Capture the cell that displays the provided text and extract its [x, y] central coordinate. 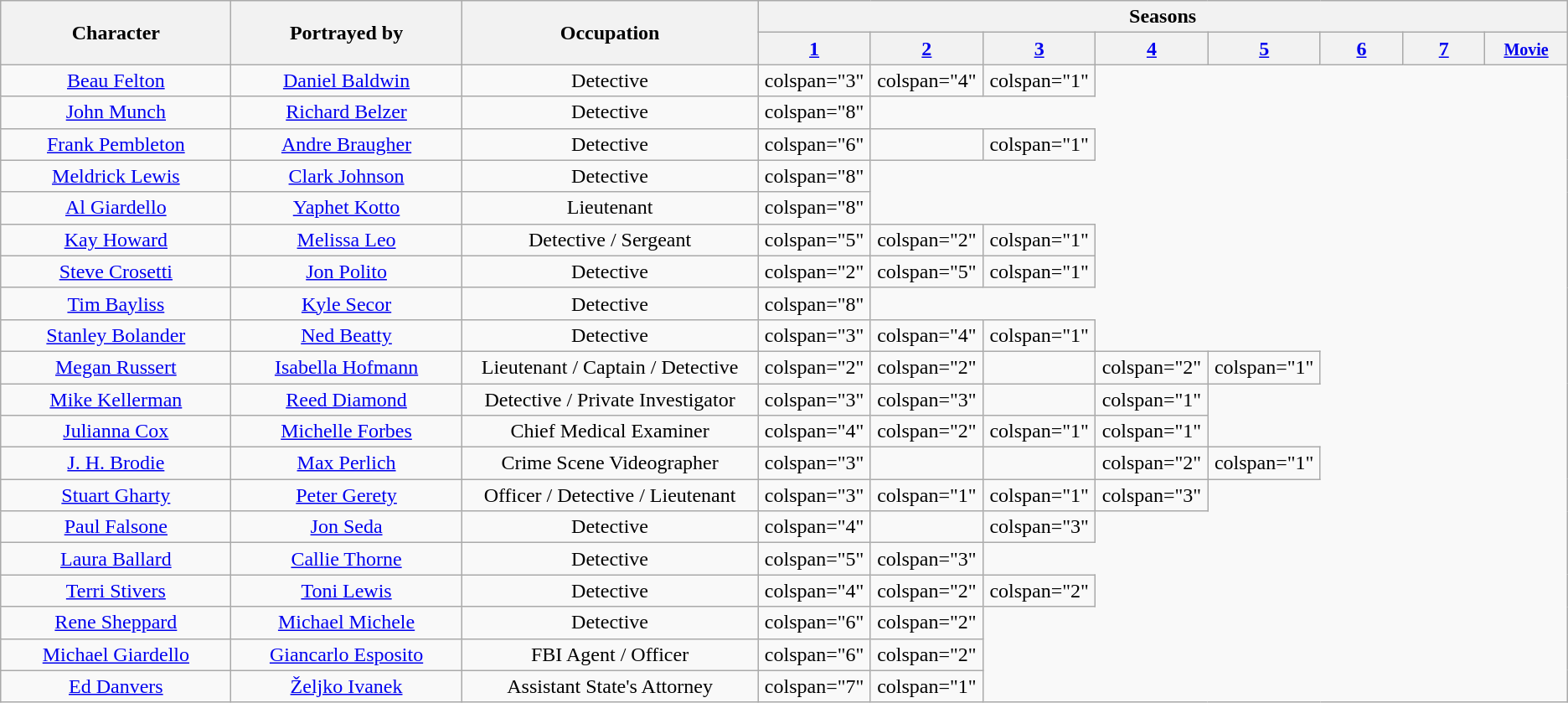
Reed Diamond [347, 400]
Julianna Cox [116, 432]
Andre Braugher [347, 144]
2 [926, 49]
Michael Michele [347, 623]
Movie [1526, 49]
Meldrick Lewis [116, 176]
Giancarlo Esposito [347, 654]
John Munch [116, 112]
Detective / Private Investigator [610, 400]
Callie Thorne [347, 559]
Lieutenant / Captain / Detective [610, 367]
Steve Crosetti [116, 271]
Max Perlich [347, 463]
Jon Seda [347, 527]
Yaphet Kotto [347, 208]
Isabella Hofmann [347, 367]
5 [1264, 49]
Ned Beatty [347, 335]
Jon Polito [347, 271]
Tim Bayliss [116, 303]
Crime Scene Videographer [610, 463]
4 [1152, 49]
Michael Giardello [116, 654]
Beau Felton [116, 80]
colspan="7" [814, 686]
Michelle Forbes [347, 432]
Lieutenant [610, 208]
Laura Ballard [116, 559]
Richard Belzer [347, 112]
Megan Russert [116, 367]
Character [116, 33]
Daniel Baldwin [347, 80]
Occupation [610, 33]
Clark Johnson [347, 176]
Portrayed by [347, 33]
Paul Falsone [116, 527]
Stanley Bolander [116, 335]
Ed Danvers [116, 686]
6 [1361, 49]
Željko Ivanek [347, 686]
1 [814, 49]
Peter Gerety [347, 495]
Detective / Sergeant [610, 240]
Seasons [1163, 17]
Stuart Gharty [116, 495]
Rene Sheppard [116, 623]
Officer / Detective / Lieutenant [610, 495]
Al Giardello [116, 208]
Frank Pembleton [116, 144]
Assistant State's Attorney [610, 686]
Chief Medical Examiner [610, 432]
3 [1039, 49]
J. H. Brodie [116, 463]
FBI Agent / Officer [610, 654]
Mike Kellerman [116, 400]
Toni Lewis [347, 591]
Kay Howard [116, 240]
Terri Stivers [116, 591]
Kyle Secor [347, 303]
Melissa Leo [347, 240]
7 [1444, 49]
